Find where the given text appears and provide that cell's center as (x, y) coordinate. 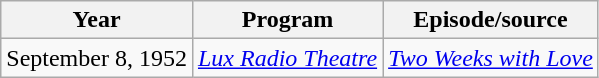
Year (97, 20)
Lux Radio Theatre (287, 58)
Program (287, 20)
Episode/source (491, 20)
Two Weeks with Love (491, 58)
September 8, 1952 (97, 58)
